Search for the cell housing the specified text and yield its [X, Y] center coordinate. 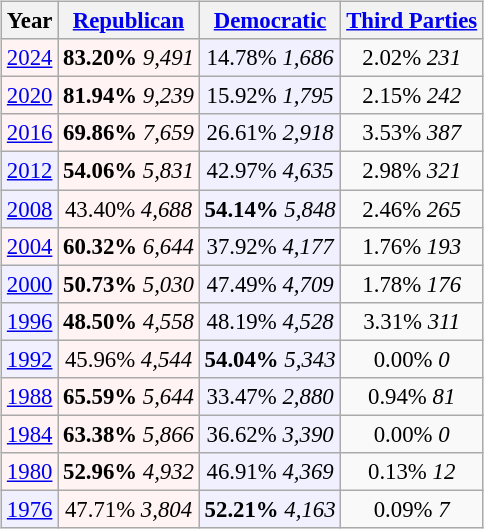
1992 [30, 359]
47.49% 4,709 [270, 284]
43.40% 4,688 [129, 209]
2008 [30, 209]
2.02% 231 [412, 58]
15.92% 1,795 [270, 96]
54.04% 5,343 [270, 359]
65.59% 5,644 [129, 396]
52.96% 4,932 [129, 472]
2000 [30, 284]
52.21% 4,163 [270, 509]
37.92% 4,177 [270, 246]
1996 [30, 321]
54.06% 5,831 [129, 171]
48.19% 4,528 [270, 321]
14.78% 1,686 [270, 58]
Year [30, 21]
2016 [30, 133]
1984 [30, 434]
48.50% 4,558 [129, 321]
45.96% 4,544 [129, 359]
Republican [129, 21]
0.94% 81 [412, 396]
26.61% 2,918 [270, 133]
Third Parties [412, 21]
2.15% 242 [412, 96]
63.38% 5,866 [129, 434]
2024 [30, 58]
3.31% 311 [412, 321]
0.13% 12 [412, 472]
46.91% 4,369 [270, 472]
2004 [30, 246]
42.97% 4,635 [270, 171]
1.76% 193 [412, 246]
3.53% 387 [412, 133]
83.20% 9,491 [129, 58]
54.14% 5,848 [270, 209]
33.47% 2,880 [270, 396]
2.98% 321 [412, 171]
Democratic [270, 21]
1988 [30, 396]
2.46% 265 [412, 209]
1976 [30, 509]
81.94% 9,239 [129, 96]
36.62% 3,390 [270, 434]
2012 [30, 171]
0.09% 7 [412, 509]
1980 [30, 472]
69.86% 7,659 [129, 133]
60.32% 6,644 [129, 246]
50.73% 5,030 [129, 284]
1.78% 176 [412, 284]
47.71% 3,804 [129, 509]
2020 [30, 96]
